Provide the [X, Y] coordinate of the cell's center where the given text is located.  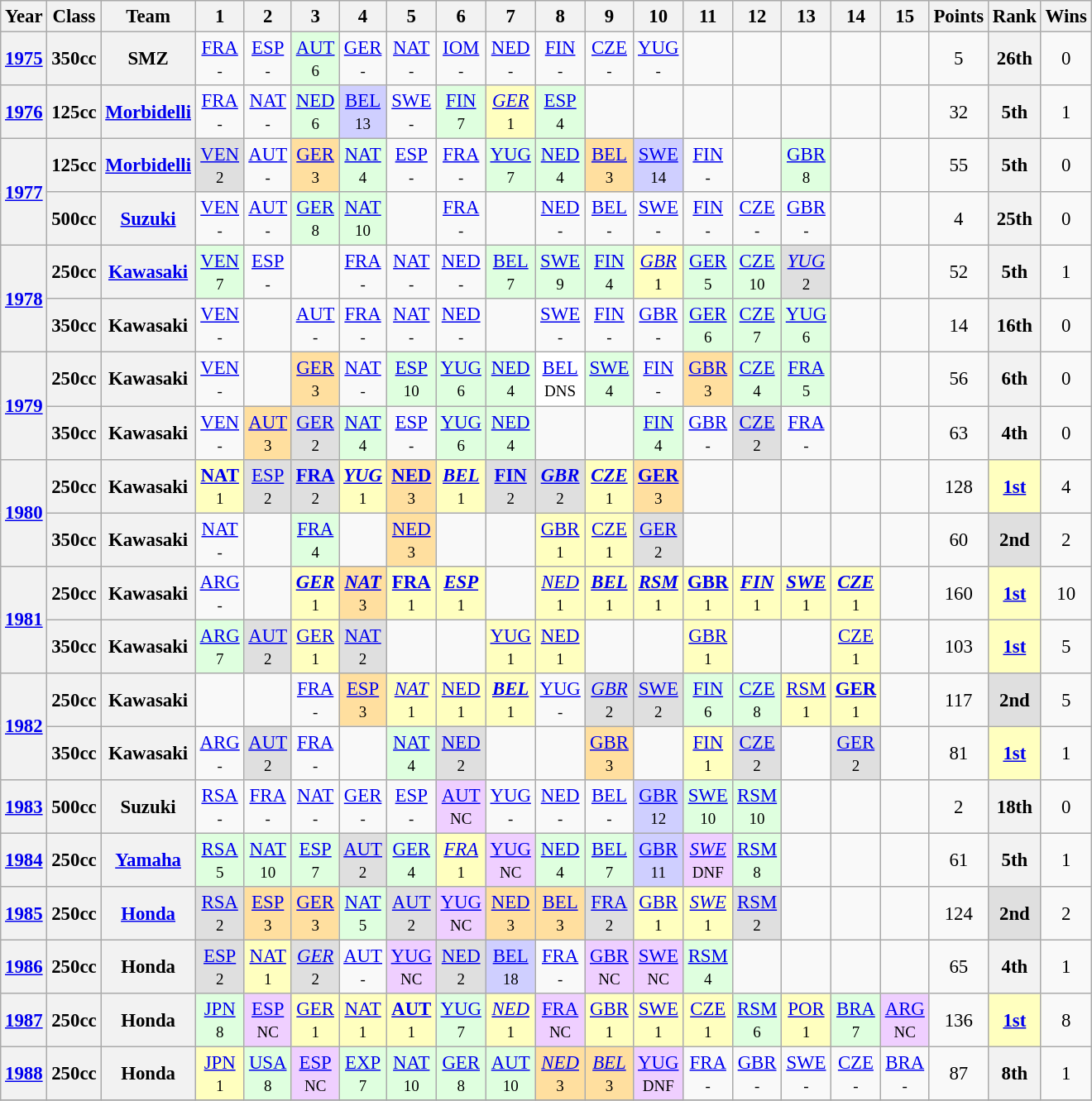
YUGDNF [659, 1074]
128 [958, 486]
ARGNC [905, 1021]
BEL18 [510, 968]
CZE4 [758, 379]
1979 [24, 405]
Points [958, 17]
ARG7 [220, 647]
60 [958, 539]
BELDNS [560, 379]
YUG2 [806, 273]
55 [958, 165]
RSA5 [220, 860]
GBR12 [659, 807]
AUT6 [314, 60]
ESP7 [314, 860]
JPN8 [220, 1021]
7 [510, 17]
VEN7 [220, 273]
15 [905, 17]
Wins [1066, 17]
9 [609, 17]
1988 [24, 1074]
1977 [24, 192]
RSM10 [758, 807]
USA8 [268, 1074]
136 [958, 1021]
Rank [1014, 17]
61 [958, 860]
SWE10 [708, 807]
VEN2 [220, 165]
NAT2 [362, 647]
FIN2 [510, 486]
RSA2 [220, 913]
87 [958, 1074]
AUT3 [268, 433]
GBR8 [806, 165]
SWE2 [659, 700]
1983 [24, 807]
103 [958, 647]
GER5 [708, 273]
AUT1 [411, 1021]
SWENC [659, 968]
Year [24, 17]
GBR11 [659, 860]
Class [74, 17]
BEL13 [362, 112]
124 [958, 913]
1984 [24, 860]
81 [958, 753]
CZE7 [758, 326]
8th [1014, 1074]
IOM- [461, 60]
BRA- [905, 1074]
1976 [24, 112]
1982 [24, 726]
1978 [24, 299]
AUT10 [510, 1074]
52 [958, 273]
SMZ [148, 60]
CZE8 [758, 700]
SWE9 [560, 273]
26th [1014, 60]
RSM8 [758, 860]
GER4 [411, 860]
6th [1014, 379]
SWEDNF [708, 860]
POR1 [806, 1021]
Yamaha [148, 860]
6 [461, 17]
1985 [24, 913]
25th [1014, 218]
11 [708, 17]
160 [958, 592]
65 [958, 968]
FRANC [560, 1021]
RSA- [220, 807]
SWE4 [609, 379]
1975 [24, 60]
CZE10 [758, 273]
ESP4 [560, 112]
117 [958, 700]
NAT3 [362, 592]
12 [758, 17]
SWE14 [659, 165]
FRA4 [314, 539]
JPN1 [220, 1074]
NAT5 [362, 913]
1981 [24, 619]
1986 [24, 968]
ESP10 [411, 379]
FIN7 [461, 112]
18th [1014, 807]
13 [806, 17]
3 [314, 17]
32 [958, 112]
1987 [24, 1021]
56 [958, 379]
Team [148, 17]
RSM4 [708, 968]
63 [958, 433]
AUTNC [461, 807]
16th [1014, 326]
BRA7 [855, 1021]
RSM2 [758, 913]
1980 [24, 513]
EXP7 [362, 1074]
RSM6 [758, 1021]
ESP1 [461, 592]
GER6 [708, 326]
NED6 [314, 112]
GBRNC [609, 968]
FIN6 [708, 700]
FRA5 [806, 379]
